Provide the [X, Y] coordinate of the cell's center where the given text is located.  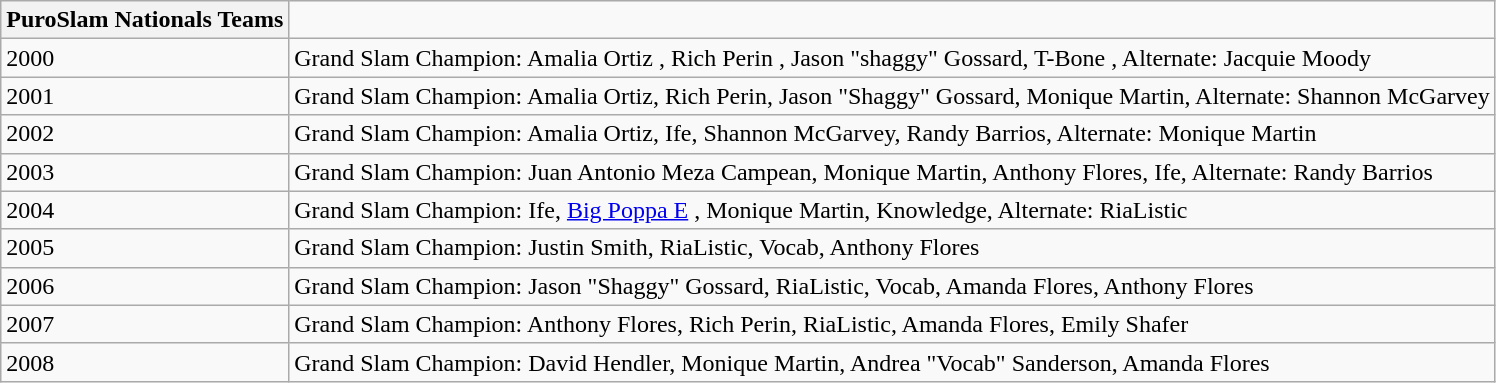
Grand Slam Champion: Amalia Ortiz , Rich Perin , Jason "shaggy" Gossard, T-Bone , Alternate: Jacquie Moody [892, 58]
Grand Slam Champion: Amalia Ortiz, Ife, Shannon McGarvey, Randy Barrios, Alternate: Monique Martin [892, 134]
2007 [145, 324]
Grand Slam Champion: Amalia Ortiz, Rich Perin, Jason "Shaggy" Gossard, Monique Martin, Alternate: Shannon McGarvey [892, 96]
2005 [145, 248]
2006 [145, 286]
2001 [145, 96]
2008 [145, 362]
2003 [145, 172]
Grand Slam Champion: Juan Antonio Meza Campean, Monique Martin, Anthony Flores, Ife, Alternate: Randy Barrios [892, 172]
PuroSlam Nationals Teams [145, 20]
Grand Slam Champion: Anthony Flores, Rich Perin, RiaListic, Amanda Flores, Emily Shafer [892, 324]
Grand Slam Champion: Justin Smith, RiaListic, Vocab, Anthony Flores [892, 248]
2000 [145, 58]
Grand Slam Champion: David Hendler, Monique Martin, Andrea "Vocab" Sanderson, Amanda Flores [892, 362]
2002 [145, 134]
2004 [145, 210]
Grand Slam Champion: Ife, Big Poppa E , Monique Martin, Knowledge, Alternate: RiaListic [892, 210]
Grand Slam Champion: Jason "Shaggy" Gossard, RiaListic, Vocab, Amanda Flores, Anthony Flores [892, 286]
